Pinpoint the cell where the given text exists, returning its (x, y) midpoint coordinate. 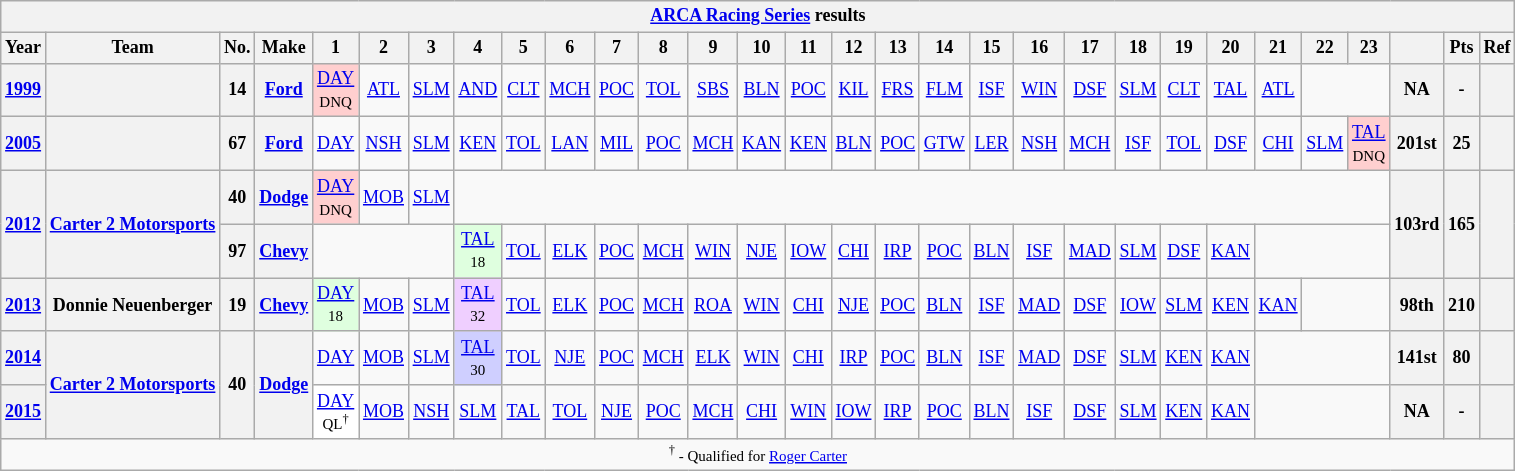
TALDNQ (1369, 144)
11 (808, 48)
21 (1278, 48)
MIL (617, 144)
201st (1417, 144)
TAL30 (478, 358)
DAYQL† (336, 412)
LER (992, 144)
67 (238, 144)
LAN (570, 144)
22 (1325, 48)
ARCA Racing Series results (758, 16)
7 (617, 48)
4 (478, 48)
20 (1231, 48)
15 (992, 48)
KIL (854, 90)
3 (431, 48)
† - Qualified for Roger Carter (758, 455)
FRS (898, 90)
25 (1462, 144)
103rd (1417, 224)
6 (570, 48)
2013 (24, 305)
98th (1417, 305)
8 (663, 48)
Year (24, 48)
9 (713, 48)
141st (1417, 358)
18 (1138, 48)
2005 (24, 144)
No. (238, 48)
165 (1462, 224)
Donnie Neuenberger (132, 305)
17 (1090, 48)
Make (284, 48)
DAY18 (336, 305)
2015 (24, 412)
2012 (24, 224)
FLM (944, 90)
2014 (24, 358)
13 (898, 48)
SBS (713, 90)
ROA (713, 305)
AND (478, 90)
12 (854, 48)
97 (238, 251)
10 (762, 48)
210 (1462, 305)
Ref (1497, 48)
Pts (1462, 48)
5 (524, 48)
80 (1462, 358)
16 (1040, 48)
GTW (944, 144)
23 (1369, 48)
TAL18 (478, 251)
Team (132, 48)
2 (384, 48)
1 (336, 48)
TAL32 (478, 305)
1999 (24, 90)
